Output the (X, Y) coordinate of the center of the cell containing the given text.  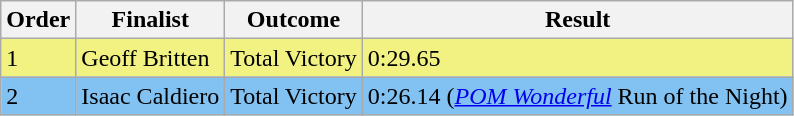
Order (38, 20)
Result (578, 20)
2 (38, 96)
Geoff Britten (150, 58)
1 (38, 58)
Isaac Caldiero (150, 96)
Finalist (150, 20)
0:26.14 (POM Wonderful Run of the Night) (578, 96)
Outcome (294, 20)
0:29.65 (578, 58)
